Return the (X, Y) coordinate for the center point of the cell that contains the specified text.  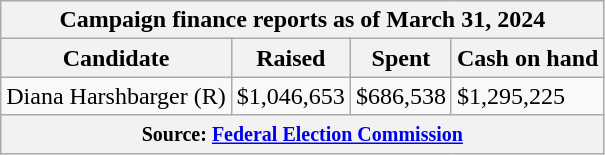
Candidate (116, 58)
$686,538 (400, 96)
Cash on hand (527, 58)
Spent (400, 58)
Raised (290, 58)
Diana Harshbarger (R) (116, 96)
$1,295,225 (527, 96)
Campaign finance reports as of March 31, 2024 (302, 20)
Source: Federal Election Commission (302, 134)
$1,046,653 (290, 96)
